From the cell containing the given text, extract its center point as [X, Y] coordinate. 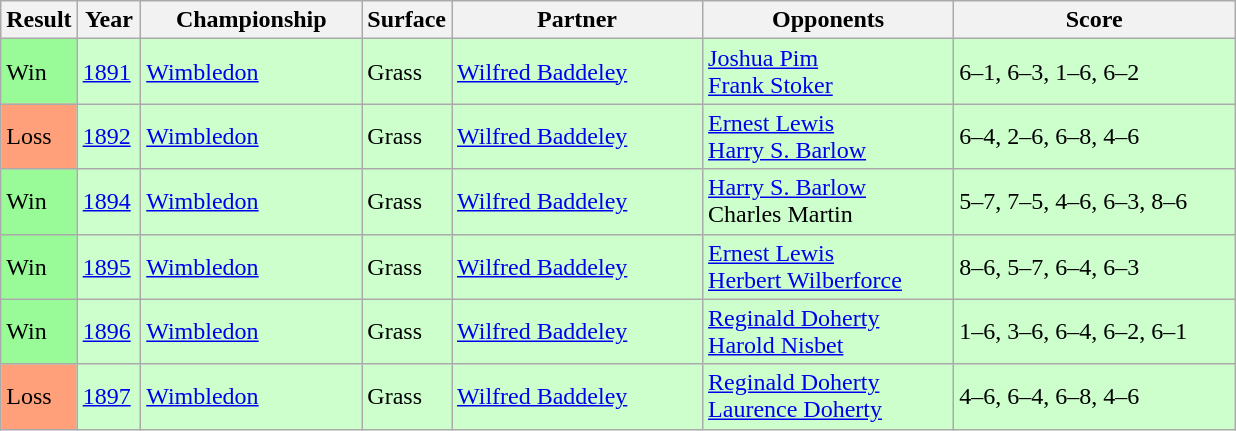
1896 [109, 332]
Joshua Pim Frank Stoker [828, 72]
5–7, 7–5, 4–6, 6–3, 8–6 [1094, 202]
Harry S. Barlow Charles Martin [828, 202]
1892 [109, 136]
8–6, 5–7, 6–4, 6–3 [1094, 266]
Partner [578, 20]
Reginald Doherty Harold Nisbet [828, 332]
1894 [109, 202]
Surface [407, 20]
1–6, 3–6, 6–4, 6–2, 6–1 [1094, 332]
4–6, 6–4, 6–8, 4–6 [1094, 396]
Reginald Doherty Laurence Doherty [828, 396]
Opponents [828, 20]
Championship [252, 20]
Result [39, 20]
6–1, 6–3, 1–6, 6–2 [1094, 72]
1895 [109, 266]
Ernest Lewis Harry S. Barlow [828, 136]
1897 [109, 396]
6–4, 2–6, 6–8, 4–6 [1094, 136]
Year [109, 20]
Ernest Lewis Herbert Wilberforce [828, 266]
1891 [109, 72]
Score [1094, 20]
